Capture the cell that displays the provided text and extract its (X, Y) central coordinate. 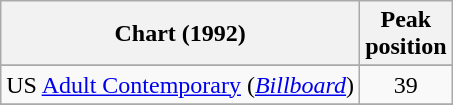
Chart (1992) (180, 34)
39 (406, 85)
US Adult Contemporary (Billboard) (180, 85)
Peakposition (406, 34)
